Detect which cell encompasses the target text, then output its [x, y] center coordinate. 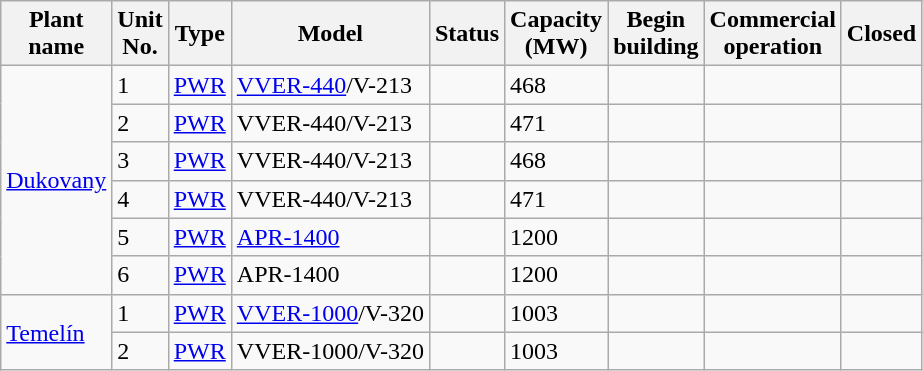
Temelín [56, 332]
Commercialoperation [772, 34]
Model [330, 34]
4 [140, 199]
Status [466, 34]
Type [200, 34]
3 [140, 161]
UnitNo. [140, 34]
Closed [881, 34]
6 [140, 275]
5 [140, 237]
Dukovany [56, 180]
Capacity(MW) [556, 34]
Beginbuilding [656, 34]
Plantname [56, 34]
